Extract the (X, Y) coordinate from the center of the cell holding the provided text.  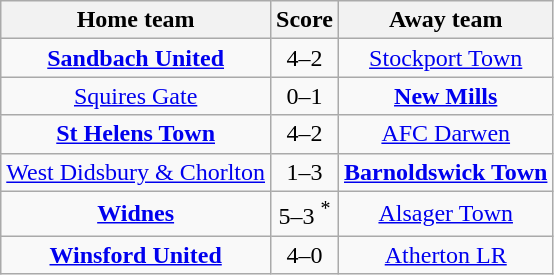
Sandbach United (136, 58)
St Helens Town (136, 134)
New Mills (445, 96)
Widnes (136, 214)
West Didsbury & Chorlton (136, 172)
Score (305, 20)
Alsager Town (445, 214)
Winsford United (136, 255)
0–1 (305, 96)
Stockport Town (445, 58)
Atherton LR (445, 255)
Squires Gate (136, 96)
Away team (445, 20)
AFC Darwen (445, 134)
Home team (136, 20)
Barnoldswick Town (445, 172)
1–3 (305, 172)
5–3 * (305, 214)
4–0 (305, 255)
